Pinpoint the cell where the given text exists, returning its [X, Y] midpoint coordinate. 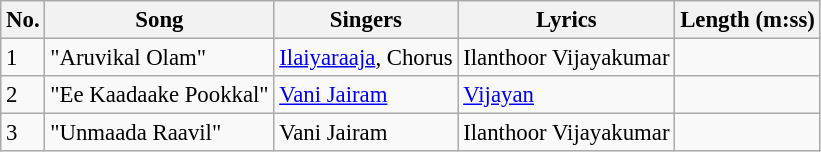
"Unmaada Raavil" [160, 133]
3 [23, 133]
2 [23, 95]
Lyrics [566, 20]
Song [160, 20]
"Aruvikal Olam" [160, 58]
Singers [366, 20]
No. [23, 20]
Vijayan [566, 95]
Ilaiyaraaja, Chorus [366, 58]
"Ee Kaadaake Pookkal" [160, 95]
Length (m:ss) [748, 20]
1 [23, 58]
